From the cell containing the given text, extract its center point as [X, Y] coordinate. 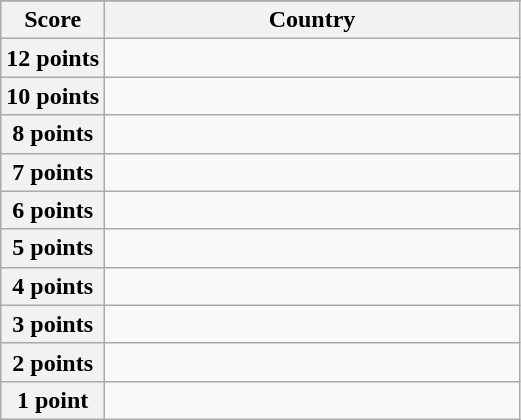
3 points [53, 324]
12 points [53, 58]
5 points [53, 248]
4 points [53, 286]
2 points [53, 362]
7 points [53, 172]
Score [53, 20]
8 points [53, 134]
10 points [53, 96]
Country [312, 20]
6 points [53, 210]
1 point [53, 400]
